Return (X, Y) of the center of cell containing provided text 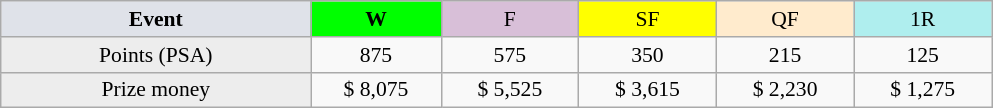
Prize money (156, 90)
W (376, 19)
125 (923, 55)
Event (156, 19)
$ 1,275 (923, 90)
Points (PSA) (156, 55)
$ 3,615 (648, 90)
1R (923, 19)
$ 8,075 (376, 90)
$ 5,525 (510, 90)
QF (785, 19)
215 (785, 55)
SF (648, 19)
$ 2,230 (785, 90)
350 (648, 55)
875 (376, 55)
F (510, 19)
575 (510, 55)
